Return [x, y] of the center of cell containing provided text 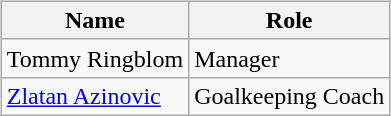
Tommy Ringblom [94, 58]
Goalkeeping Coach [290, 96]
Role [290, 20]
Name [94, 20]
Zlatan Azinovic [94, 96]
Manager [290, 58]
